Scan for the cell matching the given text and deliver its [x, y] coordinate at center. 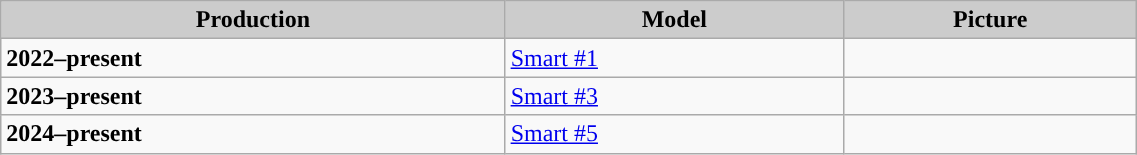
Production [253, 20]
Smart #3 [674, 96]
Picture [990, 20]
2023–present [253, 96]
Smart #1 [674, 58]
Smart #5 [674, 134]
2022–present [253, 58]
2024–present [253, 134]
Model [674, 20]
